From the cell containing the given text, extract its center point as (X, Y) coordinate. 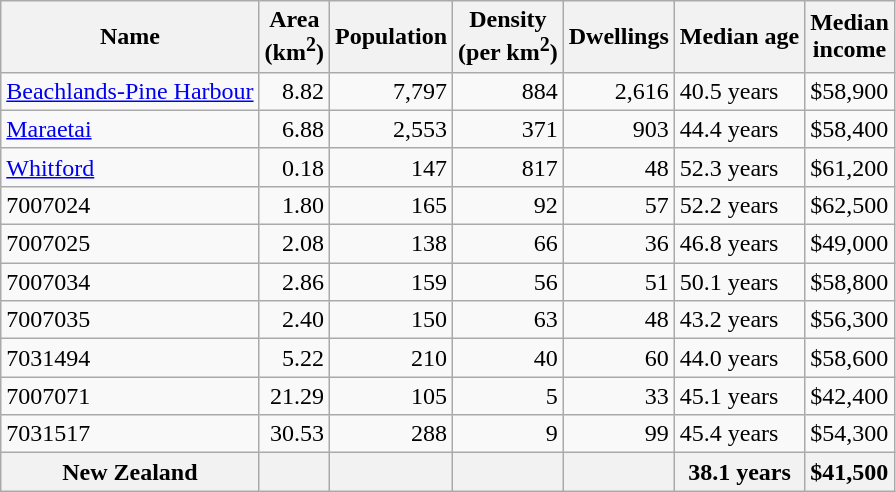
7,797 (390, 91)
7031517 (130, 434)
884 (508, 91)
38.1 years (739, 472)
56 (508, 282)
50.1 years (739, 282)
105 (390, 396)
51 (618, 282)
$54,300 (850, 434)
66 (508, 244)
33 (618, 396)
2.40 (294, 320)
46.8 years (739, 244)
40.5 years (739, 91)
903 (618, 129)
43.2 years (739, 320)
63 (508, 320)
Name (130, 37)
Density(per km2) (508, 37)
5.22 (294, 358)
5 (508, 396)
99 (618, 434)
Dwellings (618, 37)
2,616 (618, 91)
2,553 (390, 129)
52.3 years (739, 167)
$58,400 (850, 129)
$58,600 (850, 358)
$41,500 (850, 472)
$58,800 (850, 282)
371 (508, 129)
165 (390, 205)
Median age (739, 37)
210 (390, 358)
Area(km2) (294, 37)
2.08 (294, 244)
7007024 (130, 205)
60 (618, 358)
92 (508, 205)
Whitford (130, 167)
288 (390, 434)
New Zealand (130, 472)
45.4 years (739, 434)
8.82 (294, 91)
21.29 (294, 396)
0.18 (294, 167)
159 (390, 282)
Population (390, 37)
$62,500 (850, 205)
7031494 (130, 358)
30.53 (294, 434)
$58,900 (850, 91)
7007035 (130, 320)
138 (390, 244)
147 (390, 167)
150 (390, 320)
44.4 years (739, 129)
Beachlands-Pine Harbour (130, 91)
45.1 years (739, 396)
1.80 (294, 205)
7007071 (130, 396)
44.0 years (739, 358)
9 (508, 434)
52.2 years (739, 205)
Maraetai (130, 129)
7007025 (130, 244)
2.86 (294, 282)
$56,300 (850, 320)
40 (508, 358)
7007034 (130, 282)
817 (508, 167)
$49,000 (850, 244)
Medianincome (850, 37)
57 (618, 205)
6.88 (294, 129)
36 (618, 244)
$61,200 (850, 167)
$42,400 (850, 396)
